Output the (x, y) coordinate of the center of the cell containing the given text.  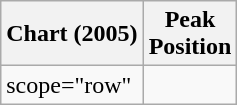
PeakPosition (190, 34)
scope="row" (72, 85)
Chart (2005) (72, 34)
